Return the [x, y] coordinate for the center point of the cell that contains the specified text.  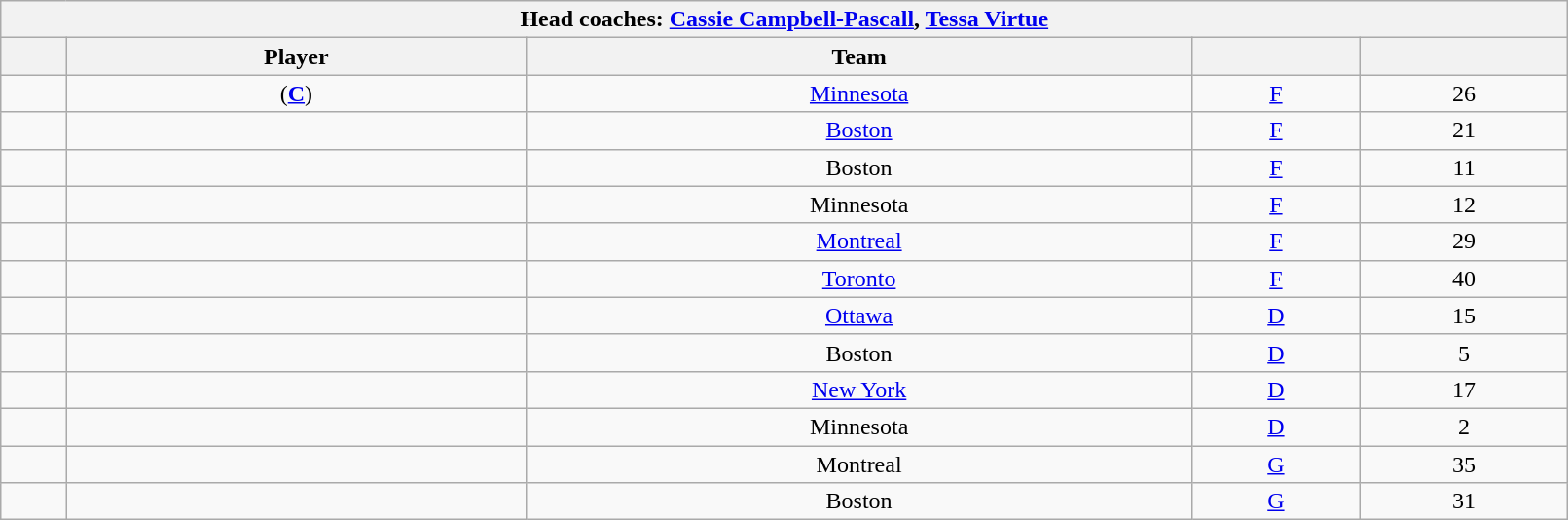
40 [1464, 279]
5 [1464, 353]
15 [1464, 316]
Player [296, 56]
17 [1464, 390]
(C) [296, 93]
21 [1464, 130]
Head coaches: Cassie Campbell-Pascall, Tessa Virtue [784, 19]
Ottawa [859, 316]
New York [859, 390]
2 [1464, 427]
11 [1464, 167]
Team [859, 56]
Toronto [859, 279]
31 [1464, 501]
35 [1464, 464]
26 [1464, 93]
29 [1464, 241]
12 [1464, 204]
